Extract the [x, y] coordinate from the center of the cell holding the provided text.  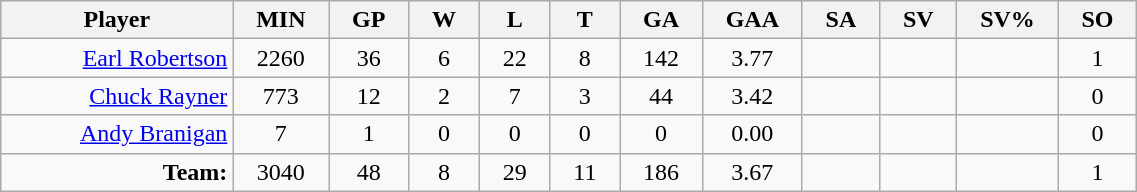
48 [369, 172]
36 [369, 58]
3 [585, 96]
L [514, 20]
GA [662, 20]
SV [918, 20]
GP [369, 20]
GAA [752, 20]
142 [662, 58]
SV% [1008, 20]
Andy Branigan [117, 134]
Earl Robertson [117, 58]
44 [662, 96]
11 [585, 172]
12 [369, 96]
22 [514, 58]
773 [281, 96]
0.00 [752, 134]
186 [662, 172]
W [444, 20]
MIN [281, 20]
Team: [117, 172]
6 [444, 58]
Player [117, 20]
3.67 [752, 172]
3040 [281, 172]
2 [444, 96]
3.77 [752, 58]
SA [840, 20]
T [585, 20]
SO [1098, 20]
Chuck Rayner [117, 96]
3.42 [752, 96]
29 [514, 172]
2260 [281, 58]
